From the cell containing the given text, extract its center point as (X, Y) coordinate. 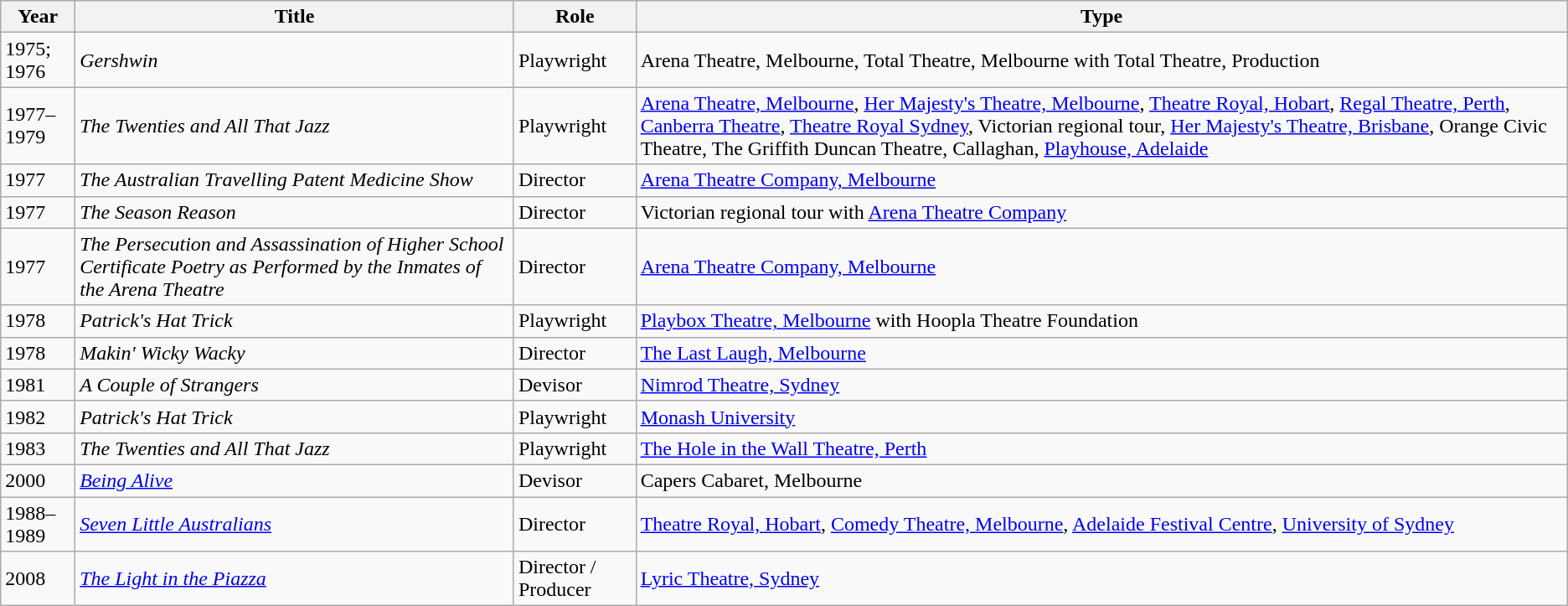
Gershwin (295, 60)
The Season Reason (295, 212)
The Hole in the Wall Theatre, Perth (1101, 448)
Playbox Theatre, Melbourne with Hoopla Theatre Foundation (1101, 321)
Capers Cabaret, Melbourne (1101, 480)
Monash University (1101, 417)
Seven Little Australians (295, 523)
Makin' Wicky Wacky (295, 353)
2000 (39, 480)
Victorian regional tour with Arena Theatre Company (1101, 212)
Director / Producer (575, 578)
Nimrod Theatre, Sydney (1101, 385)
The Last Laugh, Melbourne (1101, 353)
The Light in the Piazza (295, 578)
1975; 1976 (39, 60)
A Couple of Strangers (295, 385)
1981 (39, 385)
Lyric Theatre, Sydney (1101, 578)
The Persecution and Assassination of Higher School Certificate Poetry as Performed by the Inmates of the Arena Theatre (295, 267)
Arena Theatre, Melbourne, Total Theatre, Melbourne with Total Theatre, Production (1101, 60)
1977–1979 (39, 126)
1983 (39, 448)
Role (575, 17)
Year (39, 17)
Type (1101, 17)
2008 (39, 578)
Being Alive (295, 480)
The Australian Travelling Patent Medicine Show (295, 180)
Theatre Royal, Hobart, Comedy Theatre, Melbourne, Adelaide Festival Centre, University of Sydney (1101, 523)
1988–1989 (39, 523)
1982 (39, 417)
Title (295, 17)
